Provide the [x, y] coordinate of the cell's center where the given text is located.  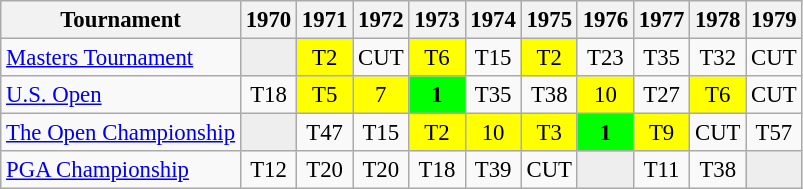
T5 [325, 95]
PGA Championship [121, 170]
Tournament [121, 20]
1972 [381, 20]
1976 [605, 20]
1971 [325, 20]
T47 [325, 133]
T23 [605, 58]
T9 [661, 133]
T3 [549, 133]
Masters Tournament [121, 58]
The Open Championship [121, 133]
T39 [493, 170]
1975 [549, 20]
1970 [268, 20]
1974 [493, 20]
7 [381, 95]
1978 [718, 20]
U.S. Open [121, 95]
T12 [268, 170]
1979 [774, 20]
T32 [718, 58]
T27 [661, 95]
T57 [774, 133]
1977 [661, 20]
T11 [661, 170]
1973 [437, 20]
